Detect which cell encompasses the target text, then output its (x, y) center coordinate. 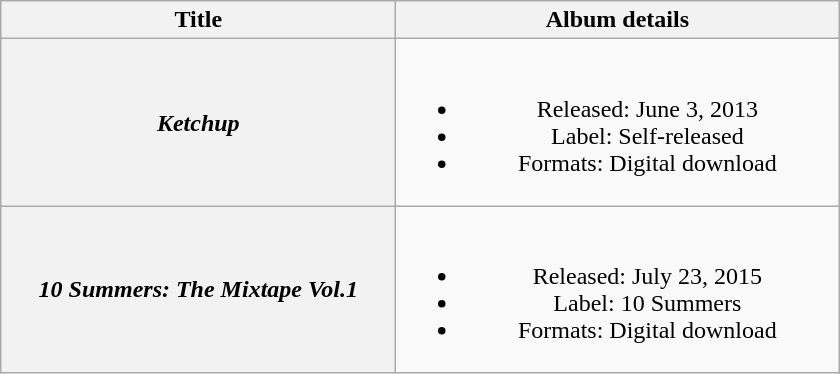
Released: July 23, 2015Label: 10 SummersFormats: Digital download (618, 290)
Ketchup (198, 122)
Album details (618, 20)
10 Summers: The Mixtape Vol.1 (198, 290)
Released: June 3, 2013Label: Self-releasedFormats: Digital download (618, 122)
Title (198, 20)
